Output the [x, y] coordinate of the center of the cell containing the given text.  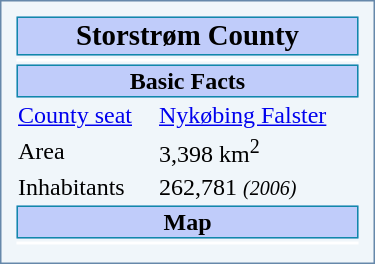
Map [187, 222]
County seat [85, 115]
Nykøbing Falster [258, 115]
3,398 km2 [258, 152]
Storstrøm County [187, 36]
Area [85, 152]
Basic Facts [187, 80]
262,781 (2006) [258, 188]
Inhabitants [85, 188]
